Pinpoint the cell where the given text exists, returning its [x, y] midpoint coordinate. 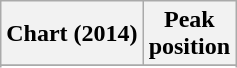
Chart (2014) [72, 34]
Peakposition [189, 34]
